Return the [x, y] coordinate for the center point of the cell that contains the specified text.  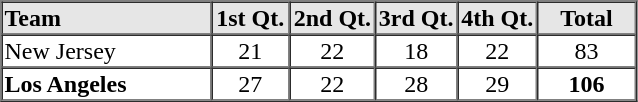
18 [416, 50]
1st Qt. [250, 18]
28 [416, 84]
106 [586, 84]
Team [106, 18]
83 [586, 50]
21 [250, 50]
27 [250, 84]
2nd Qt. [332, 18]
3rd Qt. [416, 18]
4th Qt. [497, 18]
29 [497, 84]
Los Angeles [106, 84]
Total [586, 18]
New Jersey [106, 50]
